Extract the (x, y) coordinate from the center of the cell holding the provided text.  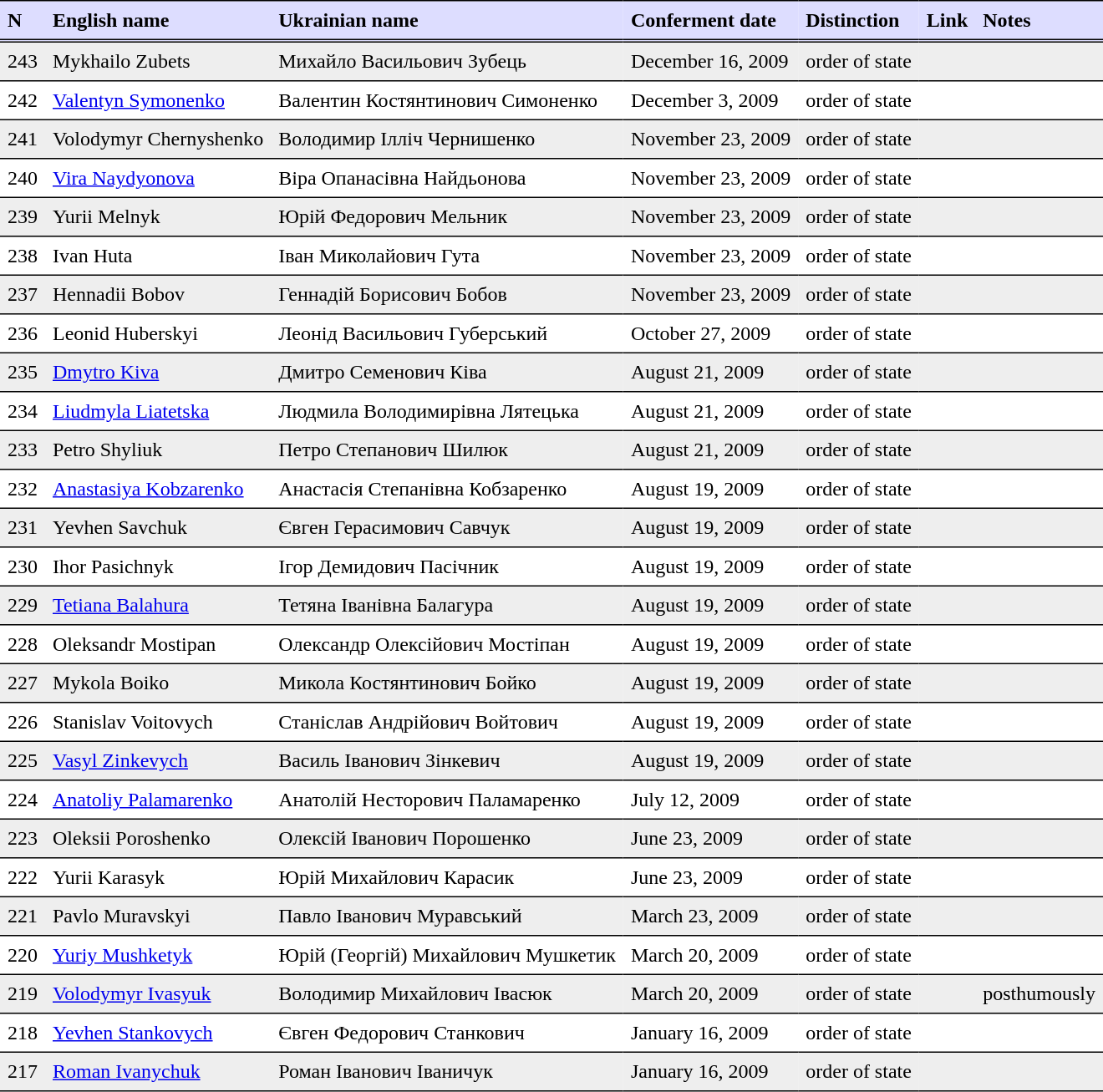
Василь Іванович Зінкевич (447, 760)
Anastasiya Kobzarenko (158, 489)
Ukrainian name (447, 21)
237 (23, 294)
Анатолій Несторович Паламаренко (447, 800)
Anatoliy Palamarenko (158, 800)
224 (23, 800)
219 (23, 993)
243 (23, 61)
232 (23, 489)
Hennadii Bobov (158, 294)
217 (23, 1071)
Valentyn Symonenko (158, 100)
Іван Миколайович Гута (447, 256)
229 (23, 605)
Євген Герасимович Савчук (447, 527)
Петро Степанович Шилюк (447, 449)
Олександр Олексійович Мостіпан (447, 644)
Yurii Karasyk (158, 877)
Ihor Pasichnyk (158, 566)
238 (23, 256)
Stanislav Voitovych (158, 722)
231 (23, 527)
Михайло Васильович Зубець (447, 61)
Олексій Іванович Порошенко (447, 838)
Vira Naydyonova (158, 178)
Notes (1039, 21)
235 (23, 372)
230 (23, 566)
Tetiana Balahura (158, 605)
Yevhen Stankovych (158, 1033)
October 27, 2009 (710, 333)
Petro Shyliuk (158, 449)
Volodymyr Ivasyuk (158, 993)
241 (23, 139)
227 (23, 683)
234 (23, 411)
220 (23, 955)
Роман Іванович Іваничук (447, 1071)
Conferment date (710, 21)
Distinction (859, 21)
Леонід Васильович Губерський (447, 333)
Валентин Костянтинович Симоненко (447, 100)
240 (23, 178)
July 12, 2009 (710, 800)
233 (23, 449)
242 (23, 100)
Володимир Михайлович Івасюк (447, 993)
Юрій Михайлович Карасик (447, 877)
Volodymyr Chernyshenko (158, 139)
Віра Опанасівна Найдьонова (447, 178)
Людмила Володимирівна Лятецька (447, 411)
228 (23, 644)
Liudmyla Liatetska (158, 411)
Станіслав Андрійович Войтович (447, 722)
Анастасія Степанівна Кобзаренко (447, 489)
Oleksii Poroshenko (158, 838)
225 (23, 760)
218 (23, 1033)
Yurii Melnyk (158, 216)
English name (158, 21)
Leonid Huberskyi (158, 333)
Микола Костянтинович Бойко (447, 683)
March 23, 2009 (710, 916)
Roman Ivanychuk (158, 1071)
December 3, 2009 (710, 100)
December 16, 2009 (710, 61)
223 (23, 838)
Юрій Федорович Мельник (447, 216)
236 (23, 333)
221 (23, 916)
Тетяна Іванівна Балагура (447, 605)
Павло Іванович Муравський (447, 916)
226 (23, 722)
Ігор Демидович Пасічник (447, 566)
Yevhen Savchuk (158, 527)
Юрій (Георгій) Михайлович Мушкетик (447, 955)
Pavlo Muravskyi (158, 916)
Дмитро Семенович Ківа (447, 372)
Володимир Ілліч Чернишенко (447, 139)
Oleksandr Mostipan (158, 644)
Link (948, 21)
Ivan Huta (158, 256)
239 (23, 216)
Mykola Boiko (158, 683)
Mykhailo Zubets (158, 61)
Євген Федорович Станкович (447, 1033)
222 (23, 877)
Dmytro Kiva (158, 372)
Yuriy Mushketyk (158, 955)
Геннадій Борисович Бобов (447, 294)
posthumously (1039, 993)
Vasyl Zinkevych (158, 760)
N (23, 21)
